Return [X, Y] of the center of cell containing provided text 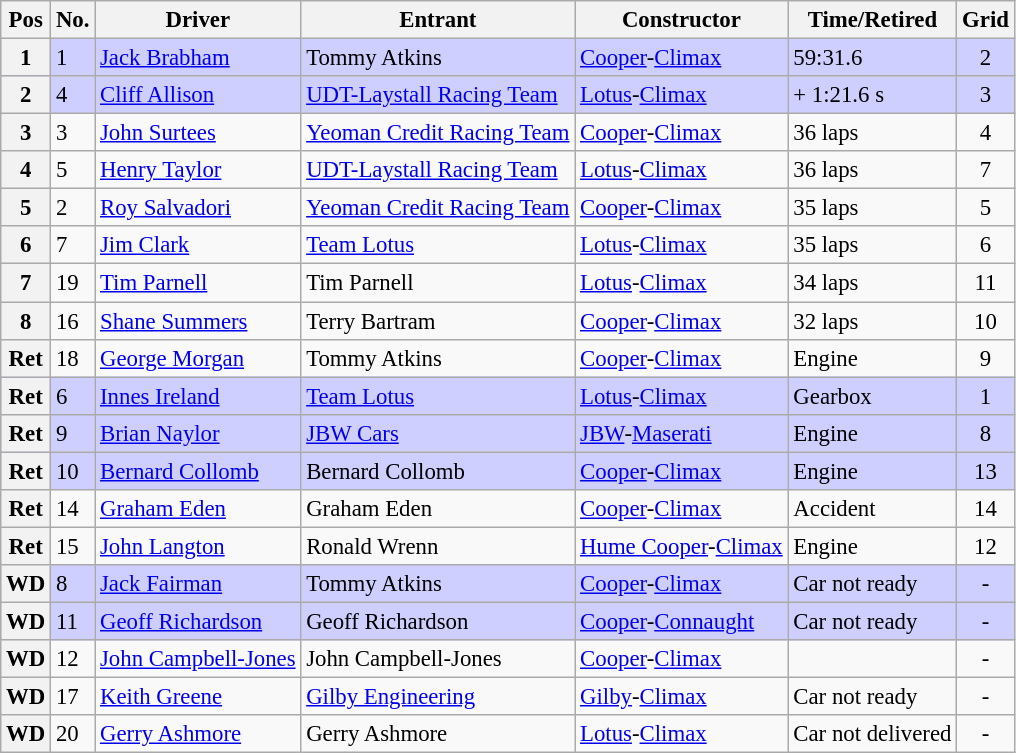
George Morgan [198, 358]
Innes Ireland [198, 396]
JBW-Maserati [682, 433]
Roy Salvadori [198, 208]
Jack Fairman [198, 584]
No. [73, 20]
Car not delivered [872, 734]
Constructor [682, 20]
Jim Clark [198, 245]
Entrant [438, 20]
Driver [198, 20]
Gearbox [872, 396]
Keith Greene [198, 697]
Time/Retired [872, 20]
Shane Summers [198, 321]
32 laps [872, 321]
John Langton [198, 546]
17 [73, 697]
JBW Cars [438, 433]
Jack Brabham [198, 58]
John Surtees [198, 133]
Henry Taylor [198, 170]
Pos [26, 20]
Gilby Engineering [438, 697]
Ronald Wrenn [438, 546]
19 [73, 283]
Gilby-Climax [682, 697]
34 laps [872, 283]
Cliff Allison [198, 95]
18 [73, 358]
Brian Naylor [198, 433]
Terry Bartram [438, 321]
59:31.6 [872, 58]
15 [73, 546]
16 [73, 321]
20 [73, 734]
Accident [872, 509]
Grid [986, 20]
Hume Cooper-Climax [682, 546]
13 [986, 471]
+ 1:21.6 s [872, 95]
Cooper-Connaught [682, 621]
